Return (X, Y) of the center of cell containing provided text 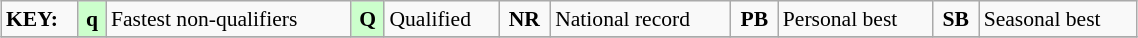
Fastest non-qualifiers (228, 19)
Qualified (441, 19)
NR (524, 19)
Personal best (856, 19)
SB (956, 19)
KEY: (40, 19)
Q (368, 19)
National record (640, 19)
PB (754, 19)
q (92, 19)
Seasonal best (1058, 19)
